Find where the given text appears and provide that cell's center as (X, Y) coordinate. 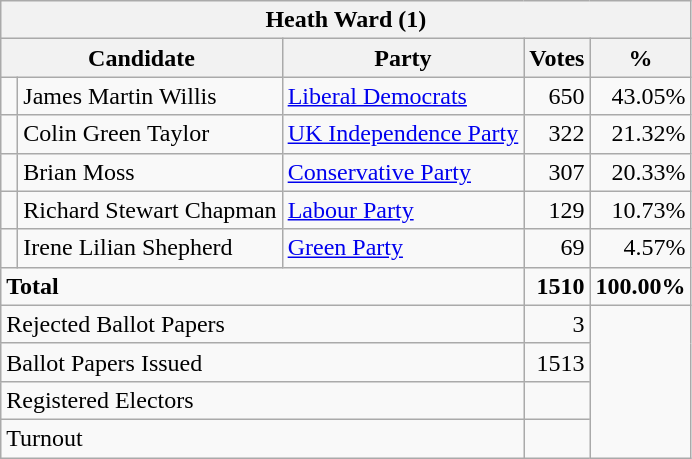
650 (557, 96)
322 (557, 134)
Brian Moss (150, 172)
Turnout (262, 438)
Irene Lilian Shepherd (150, 248)
Green Party (403, 248)
Votes (557, 58)
Labour Party (403, 210)
Richard Stewart Chapman (150, 210)
% (640, 58)
100.00% (640, 286)
21.32% (640, 134)
Colin Green Taylor (150, 134)
10.73% (640, 210)
Registered Electors (262, 400)
Candidate (142, 58)
UK Independence Party (403, 134)
129 (557, 210)
Conservative Party (403, 172)
James Martin Willis (150, 96)
69 (557, 248)
43.05% (640, 96)
Rejected Ballot Papers (262, 324)
Heath Ward (1) (346, 20)
1510 (557, 286)
Liberal Democrats (403, 96)
1513 (557, 362)
4.57% (640, 248)
307 (557, 172)
Total (262, 286)
Party (403, 58)
20.33% (640, 172)
3 (557, 324)
Ballot Papers Issued (262, 362)
